Find where the given text appears and provide that cell's center as (X, Y) coordinate. 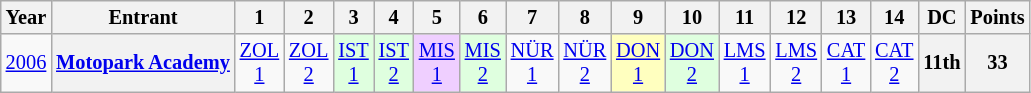
2006 (26, 63)
Points (997, 17)
8 (584, 17)
ZOL1 (260, 63)
DC (942, 17)
33 (997, 63)
IST2 (394, 63)
11th (942, 63)
MIS2 (483, 63)
MIS1 (437, 63)
LMS1 (745, 63)
5 (437, 17)
14 (894, 17)
9 (638, 17)
IST1 (353, 63)
CAT2 (894, 63)
13 (846, 17)
NÜR1 (532, 63)
2 (308, 17)
Motopark Academy (143, 63)
DON2 (692, 63)
ZOL2 (308, 63)
6 (483, 17)
LMS2 (796, 63)
1 (260, 17)
Entrant (143, 17)
12 (796, 17)
11 (745, 17)
Year (26, 17)
7 (532, 17)
10 (692, 17)
4 (394, 17)
DON1 (638, 63)
CAT1 (846, 63)
NÜR2 (584, 63)
3 (353, 17)
